Search for the cell housing the specified text and yield its (X, Y) center coordinate. 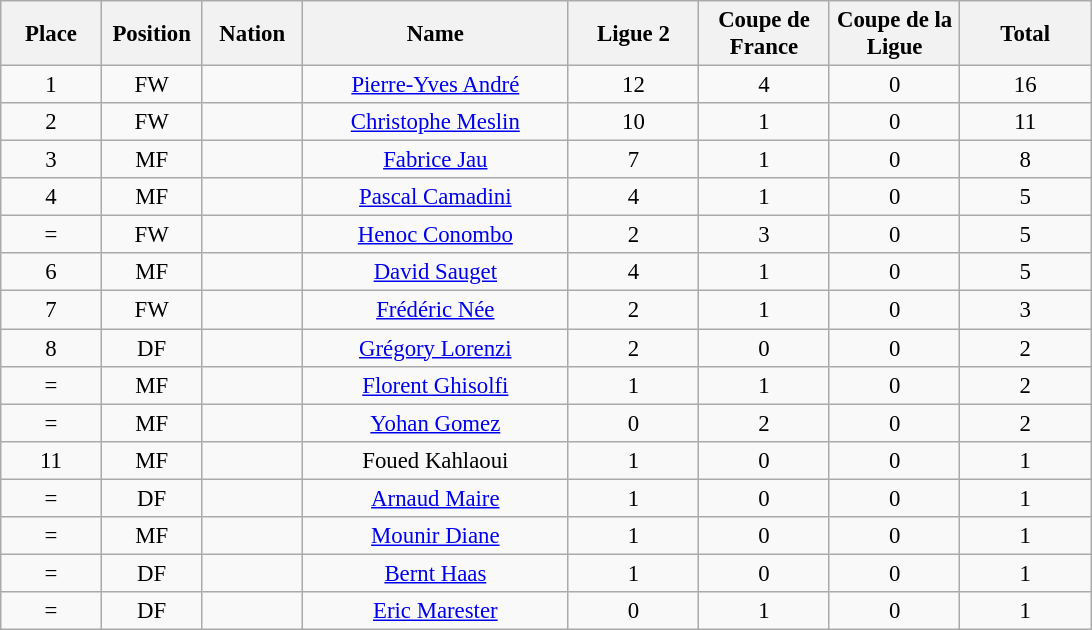
6 (52, 273)
Coupe de France (764, 34)
Nation (252, 34)
Fabrice Jau (436, 160)
10 (634, 122)
David Sauget (436, 273)
Pierre-Yves André (436, 85)
Foued Kahlaoui (436, 460)
Frédéric Née (436, 310)
Arnaud Maire (436, 498)
Grégory Lorenzi (436, 348)
Christophe Meslin (436, 122)
Total (1026, 34)
Position (152, 34)
Eric Marester (436, 611)
Name (436, 34)
12 (634, 85)
16 (1026, 85)
Florent Ghisolfi (436, 385)
Coupe de la Ligue (894, 34)
Ligue 2 (634, 34)
Mounir Diane (436, 536)
Yohan Gomez (436, 423)
Bernt Haas (436, 573)
Place (52, 34)
Henoc Conombo (436, 235)
Pascal Camadini (436, 197)
